Determine the (x, y) coordinate at the center of the cell enclosing the given text.  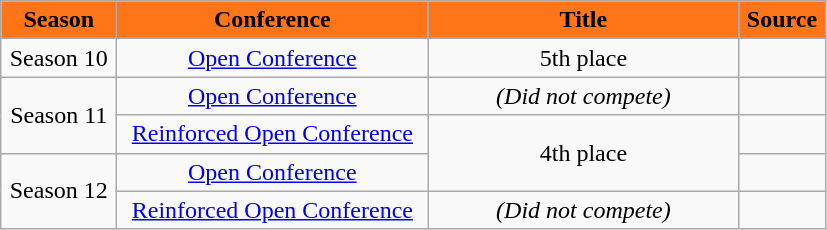
Season (59, 20)
Title (584, 20)
4th place (584, 153)
Season 11 (59, 115)
Conference (272, 20)
5th place (584, 58)
Season 10 (59, 58)
Season 12 (59, 191)
Source (782, 20)
